Detect which cell encompasses the target text, then output its (X, Y) center coordinate. 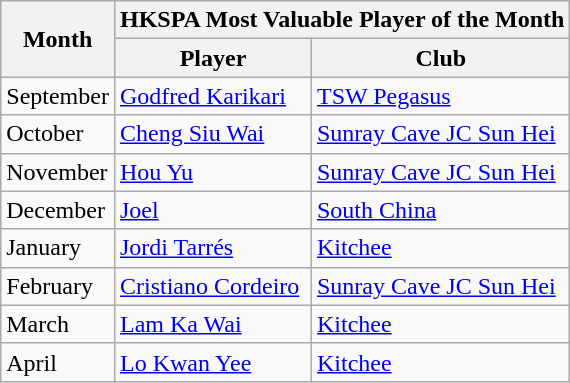
Lam Ka Wai (212, 324)
January (58, 248)
TSW Pegasus (440, 96)
Lo Kwan Yee (212, 362)
Month (58, 39)
October (58, 134)
Club (440, 58)
Player (212, 58)
February (58, 286)
Cristiano Cordeiro (212, 286)
Jordi Tarrés (212, 248)
Joel (212, 210)
South China (440, 210)
March (58, 324)
November (58, 172)
HKSPA Most Valuable Player of the Month (342, 20)
Hou Yu (212, 172)
April (58, 362)
September (58, 96)
December (58, 210)
Godfred Karikari (212, 96)
Cheng Siu Wai (212, 134)
